Extract the (x, y) coordinate from the center of the cell holding the provided text.  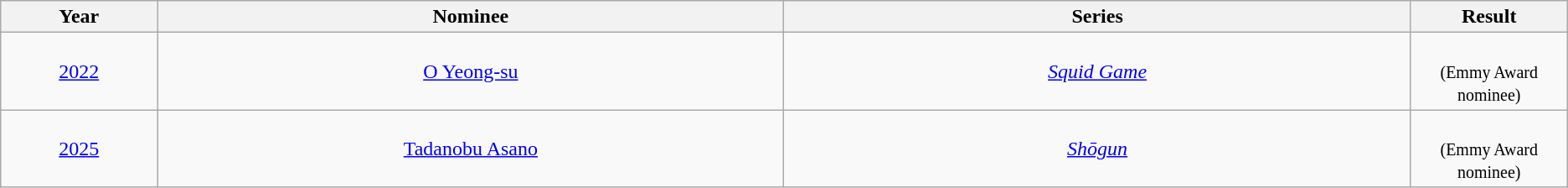
Result (1489, 17)
Series (1097, 17)
Shōgun (1097, 149)
Squid Game (1097, 71)
Tadanobu Asano (471, 149)
Nominee (471, 17)
O Yeong-su (471, 71)
Year (79, 17)
2025 (79, 149)
2022 (79, 71)
